Scan for the cell matching the given text and deliver its [X, Y] coordinate at center. 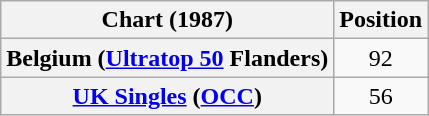
Chart (1987) [168, 20]
UK Singles (OCC) [168, 96]
56 [381, 96]
92 [381, 58]
Belgium (Ultratop 50 Flanders) [168, 58]
Position [381, 20]
